Output the [X, Y] coordinate of the center of the cell containing the given text.  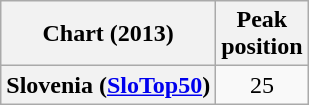
Chart (2013) [108, 34]
25 [262, 85]
Slovenia (SloTop50) [108, 85]
Peakposition [262, 34]
